Return the (x, y) coordinate for the center point of the cell that contains the specified text.  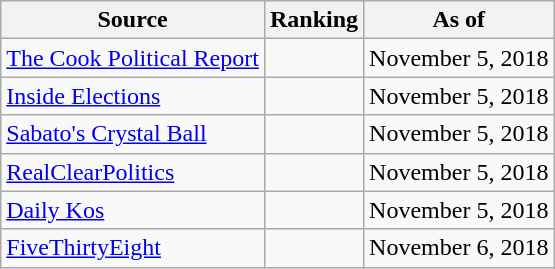
November 6, 2018 (459, 248)
Ranking (314, 20)
Sabato's Crystal Ball (133, 134)
As of (459, 20)
Inside Elections (133, 96)
Daily Kos (133, 210)
Source (133, 20)
The Cook Political Report (133, 58)
RealClearPolitics (133, 172)
FiveThirtyEight (133, 248)
